Extract the (X, Y) coordinate from the center of the cell holding the provided text.  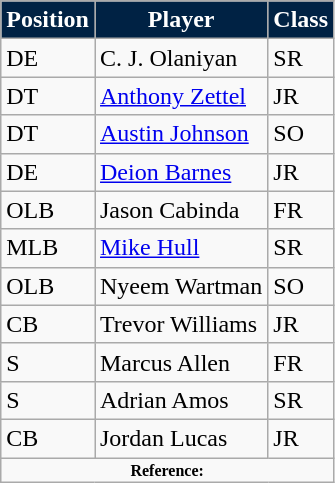
Anthony Zettel (180, 96)
MLB (48, 248)
Position (48, 20)
Adrian Amos (180, 400)
Class (301, 20)
Trevor Williams (180, 324)
C. J. Olaniyan (180, 58)
Jason Cabinda (180, 210)
Marcus Allen (180, 362)
Austin Johnson (180, 134)
Reference: (168, 470)
Jordan Lucas (180, 438)
Mike Hull (180, 248)
Nyeem Wartman (180, 286)
Deion Barnes (180, 172)
Player (180, 20)
